Pinpoint the cell where the given text exists, returning its [X, Y] midpoint coordinate. 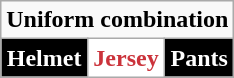
Jersey [126, 58]
Uniform combination [118, 20]
Helmet [44, 58]
Pants [200, 58]
